Scan for the cell matching the given text and deliver its (x, y) coordinate at center. 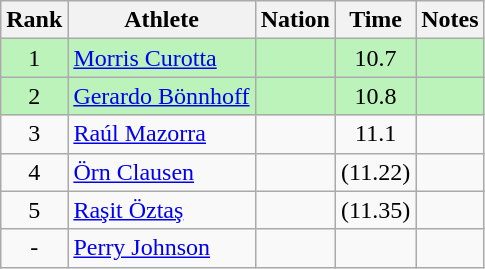
5 (34, 210)
2 (34, 96)
(11.35) (376, 210)
10.8 (376, 96)
Gerardo Bönnhoff (162, 96)
11.1 (376, 134)
- (34, 248)
4 (34, 172)
Morris Curotta (162, 58)
1 (34, 58)
Time (376, 20)
(11.22) (376, 172)
Örn Clausen (162, 172)
Rank (34, 20)
Raşit Öztaş (162, 210)
Nation (295, 20)
Athlete (162, 20)
3 (34, 134)
Raúl Mazorra (162, 134)
10.7 (376, 58)
Perry Johnson (162, 248)
Notes (450, 20)
